Identify which cell holds the provided text, then report its (X, Y) central coordinate. 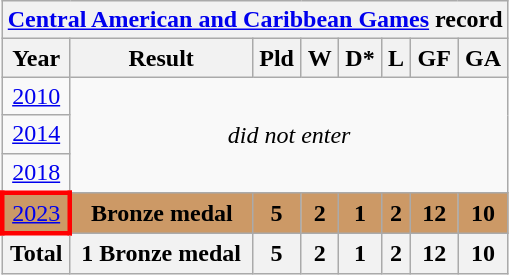
GA (483, 58)
W (320, 58)
Pld (276, 58)
Central American and Caribbean Games record (255, 20)
2014 (36, 134)
did not enter (289, 135)
Total (36, 254)
2010 (36, 96)
L (396, 58)
2018 (36, 173)
2023 (36, 214)
GF (434, 58)
Bronze medal (161, 214)
Year (36, 58)
D* (360, 58)
1 Bronze medal (161, 254)
Result (161, 58)
